Return [x, y] of the center of cell containing provided text 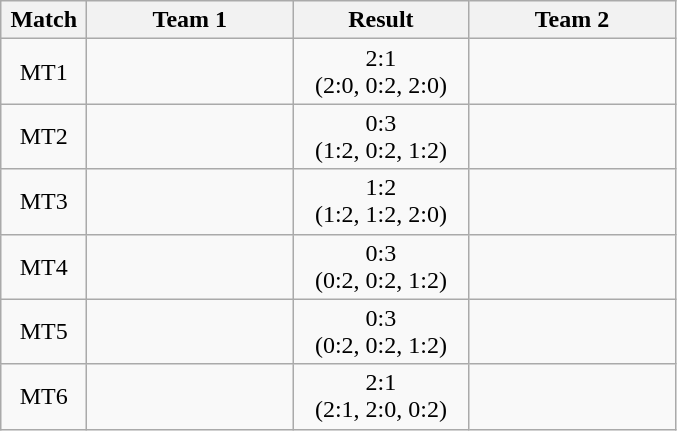
MT3 [44, 202]
Result [381, 20]
2:1 (2:1, 2:0, 0:2) [381, 396]
1:2 (1:2, 1:2, 2:0) [381, 202]
MT4 [44, 266]
MT1 [44, 72]
Team 1 [190, 20]
MT2 [44, 136]
MT6 [44, 396]
Match [44, 20]
2:1 (2:0, 0:2, 2:0) [381, 72]
0:3 (1:2, 0:2, 1:2) [381, 136]
Team 2 [572, 20]
MT5 [44, 332]
